Detect which cell encompasses the target text, then output its [x, y] center coordinate. 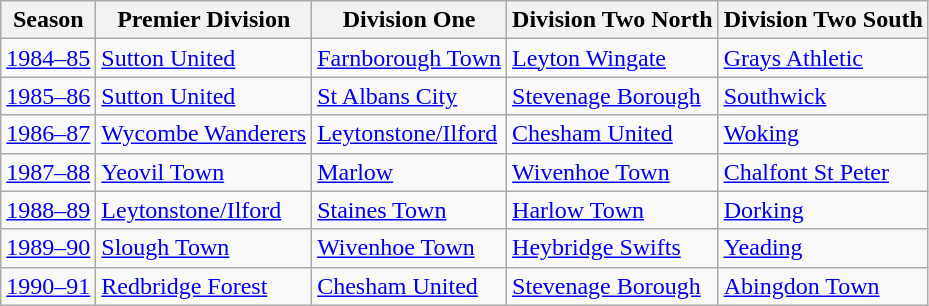
Division Two South [823, 20]
Marlow [410, 172]
1984–85 [48, 58]
Dorking [823, 210]
Harlow Town [613, 210]
1986–87 [48, 134]
Heybridge Swifts [613, 248]
Season [48, 20]
Abingdon Town [823, 286]
Woking [823, 134]
St Albans City [410, 96]
Redbridge Forest [204, 286]
Slough Town [204, 248]
Farnborough Town [410, 58]
1989–90 [48, 248]
1988–89 [48, 210]
Staines Town [410, 210]
Chalfont St Peter [823, 172]
1990–91 [48, 286]
Wycombe Wanderers [204, 134]
1985–86 [48, 96]
1987–88 [48, 172]
Yeovil Town [204, 172]
Division One [410, 20]
Leyton Wingate [613, 58]
Grays Athletic [823, 58]
Premier Division [204, 20]
Yeading [823, 248]
Division Two North [613, 20]
Southwick [823, 96]
